Scan for the cell matching the given text and deliver its [x, y] coordinate at center. 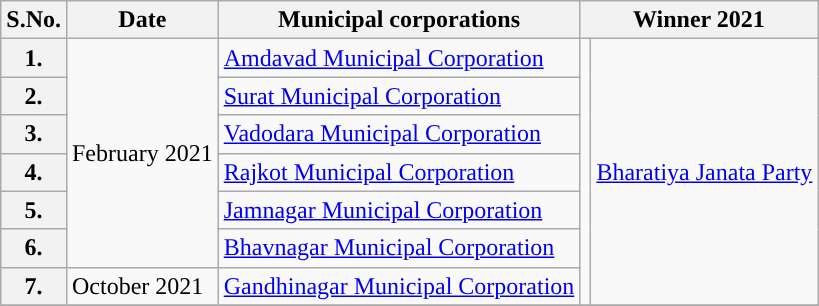
Bharatiya Janata Party [704, 172]
7. [34, 286]
3. [34, 134]
Bhavnagar Municipal Corporation [399, 248]
Jamnagar Municipal Corporation [399, 210]
October 2021 [142, 286]
S.No. [34, 20]
4. [34, 172]
1. [34, 58]
Vadodara Municipal Corporation [399, 134]
Winner 2021 [699, 20]
February 2021 [142, 153]
Gandhinagar Municipal Corporation [399, 286]
Surat Municipal Corporation [399, 96]
Rajkot Municipal Corporation [399, 172]
5. [34, 210]
Municipal corporations [399, 20]
Amdavad Municipal Corporation [399, 58]
Date [142, 20]
6. [34, 248]
2. [34, 96]
